From the cell containing the given text, extract its center point as (X, Y) coordinate. 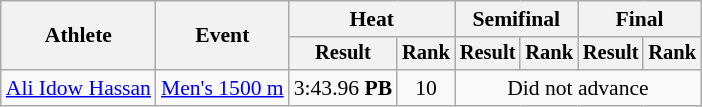
Semifinal (516, 19)
Did not advance (578, 88)
3:43.96 PB (343, 88)
10 (426, 88)
Heat (372, 19)
Event (222, 36)
Athlete (78, 36)
Men's 1500 m (222, 88)
Final (640, 19)
Ali Idow Hassan (78, 88)
